Extract the [X, Y] coordinate from the center of the cell holding the provided text.  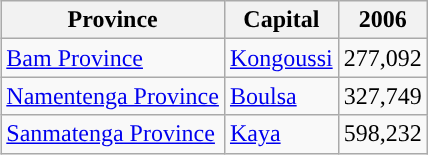
598,232 [382, 134]
277,092 [382, 58]
Namentenga Province [113, 96]
Province [113, 20]
Bam Province [113, 58]
Kongoussi [281, 58]
327,749 [382, 96]
2006 [382, 20]
Sanmatenga Province [113, 134]
Capital [281, 20]
Boulsa [281, 96]
Kaya [281, 134]
